For the text-containing cell, return its midpoint in [X, Y] coordinate format. 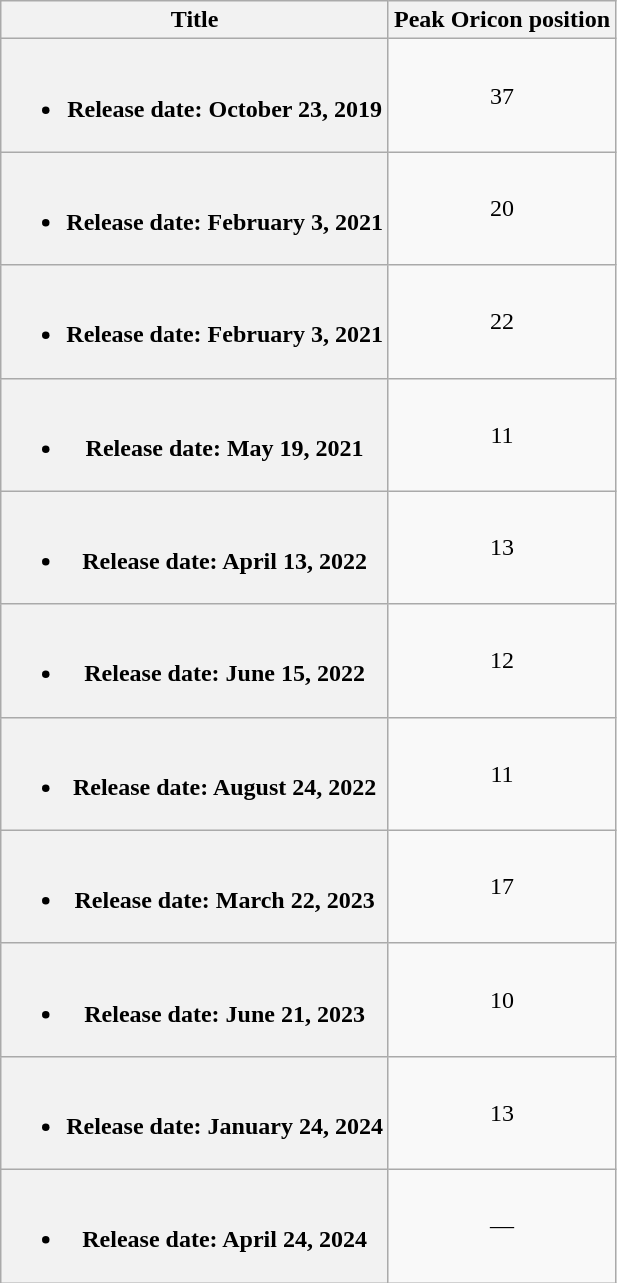
Release date: October 23, 2019 [195, 96]
Release date: April 13, 2022 [195, 548]
Release date: June 15, 2022 [195, 660]
17 [502, 886]
Release date: March 22, 2023 [195, 886]
Release date: June 21, 2023 [195, 1000]
Release date: January 24, 2024 [195, 1112]
Release date: May 19, 2021 [195, 434]
Release date: August 24, 2022 [195, 774]
Release date: April 24, 2024 [195, 1226]
— [502, 1226]
12 [502, 660]
37 [502, 96]
Title [195, 20]
20 [502, 208]
22 [502, 322]
Peak Oricon position [502, 20]
10 [502, 1000]
